For the text-containing cell, return its midpoint in (x, y) coordinate format. 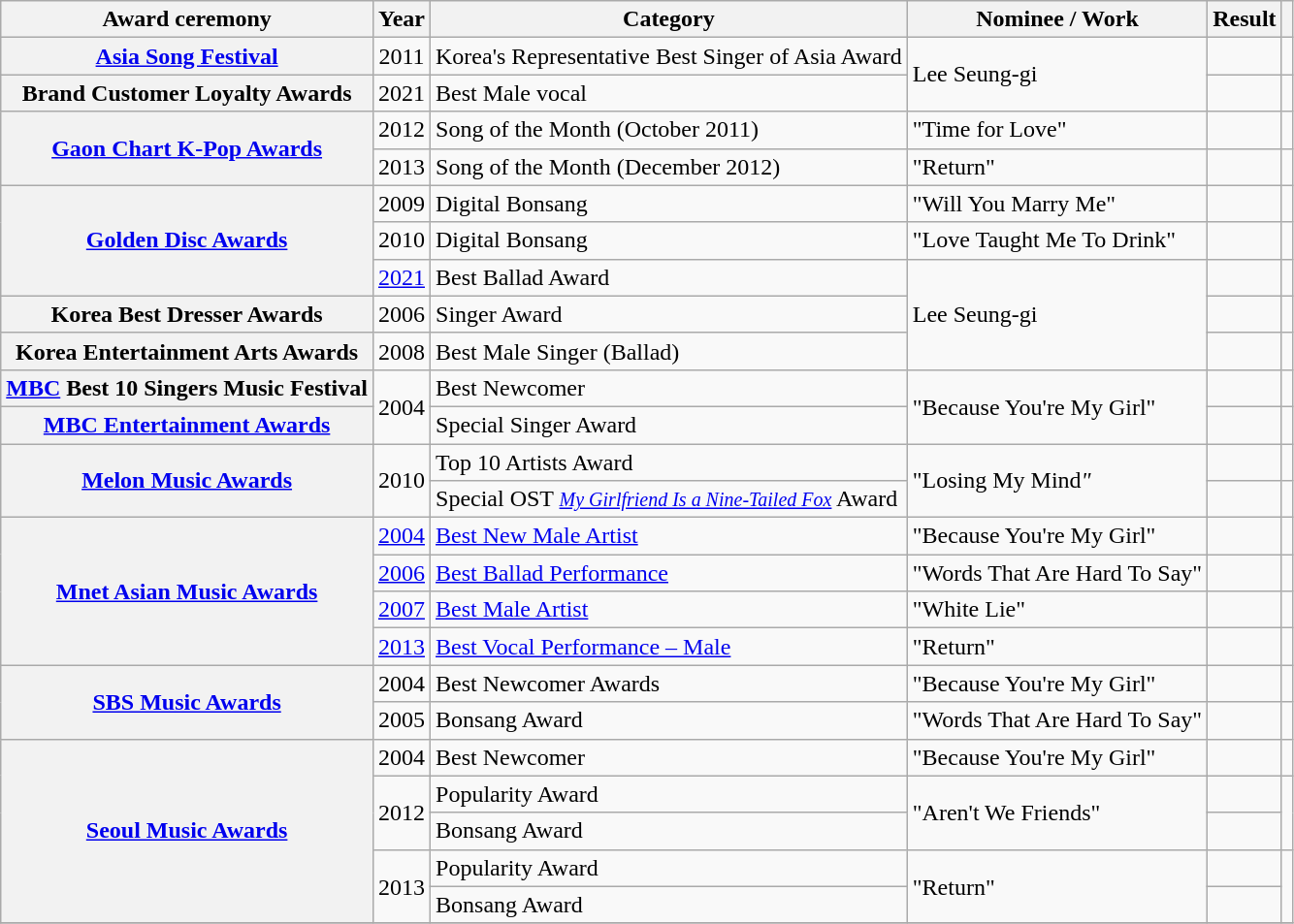
Golden Disc Awards (187, 240)
Gaon Chart K-Pop Awards (187, 148)
Singer Award (669, 314)
Best Newcomer Awards (669, 684)
Best Male Artist (669, 610)
2008 (402, 351)
Best Ballad Performance (669, 573)
Best New Male Artist (669, 536)
Melon Music Awards (187, 481)
Top 10 Artists Award (669, 462)
"Will You Marry Me" (1057, 204)
2007 (402, 610)
Brand Customer Loyalty Awards (187, 93)
2005 (402, 720)
Seoul Music Awards (187, 831)
"White Lie" (1057, 610)
2011 (402, 56)
Nominee / Work (1057, 19)
Result (1245, 19)
"Losing My Mind" (1057, 481)
Year (402, 19)
Korea Entertainment Arts Awards (187, 351)
Korea Best Dresser Awards (187, 314)
"Aren't We Friends" (1057, 812)
Best Male Singer (Ballad) (669, 351)
Category (669, 19)
Best Ballad Award (669, 277)
Asia Song Festival (187, 56)
SBS Music Awards (187, 702)
Best Male vocal (669, 93)
"Love Taught Me To Drink" (1057, 240)
Song of the Month (December 2012) (669, 167)
Award ceremony (187, 19)
2009 (402, 204)
Song of the Month (October 2011) (669, 130)
MBC Best 10 Singers Music Festival (187, 388)
MBC Entertainment Awards (187, 425)
Special OST My Girlfriend Is a Nine-Tailed Fox Award (669, 499)
Korea's Representative Best Singer of Asia Award (669, 56)
Mnet Asian Music Awards (187, 591)
Special Singer Award (669, 425)
"Time for Love" (1057, 130)
Best Vocal Performance – Male (669, 647)
